Find where the given text appears and provide that cell's center as (x, y) coordinate. 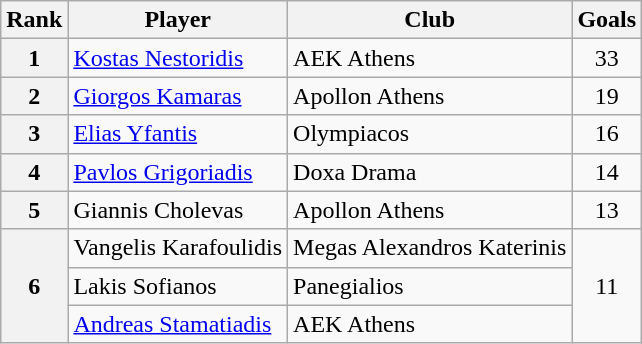
Lakis Sofianos (178, 286)
Elias Yfantis (178, 134)
Kostas Nestoridis (178, 58)
14 (607, 172)
Rank (34, 20)
Olympiacos (430, 134)
33 (607, 58)
4 (34, 172)
11 (607, 286)
Panegialios (430, 286)
3 (34, 134)
Giorgos Kamaras (178, 96)
Doxa Drama (430, 172)
Club (430, 20)
Pavlos Grigoriadis (178, 172)
5 (34, 210)
Player (178, 20)
Megas Alexandros Katerinis (430, 248)
1 (34, 58)
Andreas Stamatiadis (178, 324)
16 (607, 134)
19 (607, 96)
Giannis Cholevas (178, 210)
6 (34, 286)
13 (607, 210)
Vangelis Karafoulidis (178, 248)
Goals (607, 20)
2 (34, 96)
